Extract the [x, y] coordinate from the center of the cell holding the provided text.  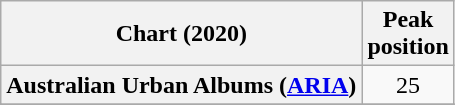
25 [408, 85]
Peakposition [408, 34]
Chart (2020) [182, 34]
Australian Urban Albums (ARIA) [182, 85]
